Capture the cell that displays the provided text and extract its [x, y] central coordinate. 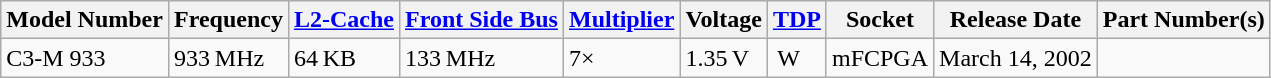
Socket [880, 20]
W [796, 58]
933 MHz [228, 58]
mFCPGA [880, 58]
Front Side Bus [481, 20]
7× [621, 58]
C3-M 933 [85, 58]
March 14, 2002 [1016, 58]
1.35 V [724, 58]
Model Number [85, 20]
Release Date [1016, 20]
133 MHz [481, 58]
Part Number(s) [1184, 20]
L2-Cache [344, 20]
Frequency [228, 20]
TDP [796, 20]
Voltage [724, 20]
Multiplier [621, 20]
64 KB [344, 58]
